Search for the cell housing the specified text and yield its [X, Y] center coordinate. 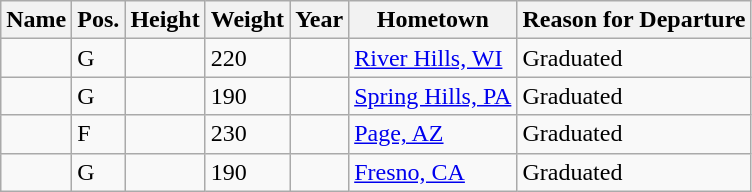
Weight [247, 20]
Name [36, 20]
230 [247, 134]
River Hills, WI [433, 58]
Height [165, 20]
Pos. [98, 20]
Spring Hills, PA [433, 96]
Page, AZ [433, 134]
F [98, 134]
Year [320, 20]
Hometown [433, 20]
Reason for Departure [634, 20]
Fresno, CA [433, 172]
220 [247, 58]
